Extract the [x, y] coordinate from the center of the cell holding the provided text.  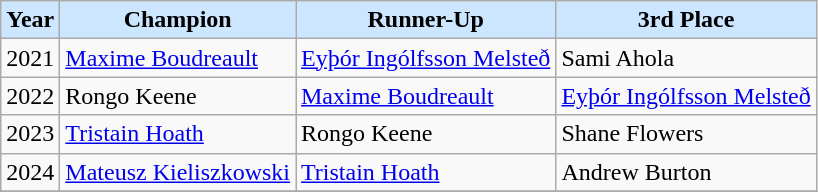
2024 [30, 172]
2023 [30, 134]
Year [30, 20]
2022 [30, 96]
Sami Ahola [686, 58]
Shane Flowers [686, 134]
Andrew Burton [686, 172]
Runner-Up [426, 20]
2021 [30, 58]
Mateusz Kieliszkowski [178, 172]
Champion [178, 20]
3rd Place [686, 20]
